Locate the cell with the specified text and output its (x, y) center coordinate. 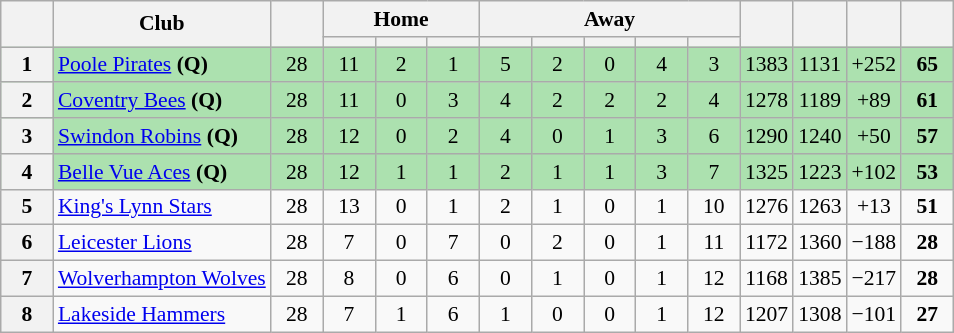
1168 (766, 279)
1290 (766, 136)
1278 (766, 101)
1383 (766, 65)
1263 (820, 207)
Home (401, 19)
+13 (874, 207)
−101 (874, 314)
57 (927, 136)
Leicester Lions (162, 243)
Wolverhampton Wolves (162, 279)
Coventry Bees (Q) (162, 101)
1385 (820, 279)
1223 (820, 172)
Poole Pirates (Q) (162, 65)
Club (162, 24)
51 (927, 207)
+252 (874, 65)
1131 (820, 65)
+89 (874, 101)
Away (610, 19)
1189 (820, 101)
10 (714, 207)
1325 (766, 172)
Lakeside Hammers (162, 314)
+50 (874, 136)
1240 (820, 136)
65 (927, 65)
1207 (766, 314)
53 (927, 172)
+102 (874, 172)
1276 (766, 207)
13 (349, 207)
1360 (820, 243)
−217 (874, 279)
Swindon Robins (Q) (162, 136)
1172 (766, 243)
1308 (820, 314)
Belle Vue Aces (Q) (162, 172)
27 (927, 314)
−188 (874, 243)
King's Lynn Stars (162, 207)
61 (927, 101)
